From the cell containing the given text, extract its center point as [x, y] coordinate. 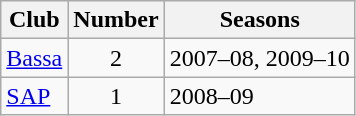
1 [116, 96]
2 [116, 58]
Club [34, 20]
Bassa [34, 58]
SAP [34, 96]
2007–08, 2009–10 [260, 58]
Number [116, 20]
Seasons [260, 20]
2008–09 [260, 96]
